Extract the [x, y] coordinate from the center of the cell holding the provided text.  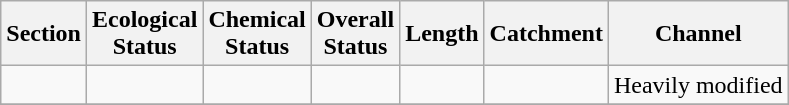
ChemicalStatus [257, 34]
Heavily modified [698, 85]
Section [44, 34]
OverallStatus [355, 34]
EcologicalStatus [144, 34]
Catchment [546, 34]
Length [442, 34]
Channel [698, 34]
